Extract the [x, y] coordinate from the center of the cell holding the provided text.  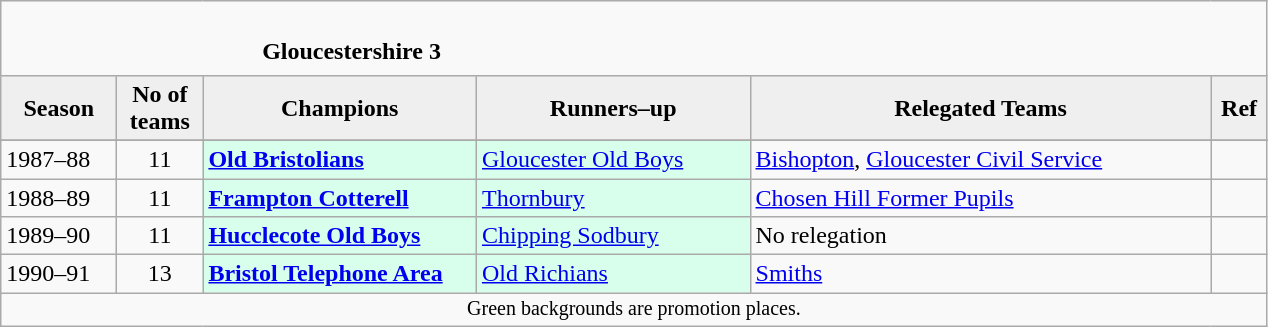
Champions [340, 108]
Gloucester Old Boys [613, 159]
Chosen Hill Former Pupils [980, 197]
13 [160, 274]
Relegated Teams [980, 108]
Bristol Telephone Area [340, 274]
1990–91 [59, 274]
Old Bristolians [340, 159]
No relegation [980, 236]
Chipping Sodbury [613, 236]
Green backgrounds are promotion places. [634, 310]
1989–90 [59, 236]
Thornbury [613, 197]
Old Richians [613, 274]
1988–89 [59, 197]
Season [59, 108]
Bishopton, Gloucester Civil Service [980, 159]
Smiths [980, 274]
Hucclecote Old Boys [340, 236]
Ref [1239, 108]
Runners–up [613, 108]
No of teams [160, 108]
1987–88 [59, 159]
Frampton Cotterell [340, 197]
